Determine the (X, Y) coordinate at the center of the cell enclosing the given text.  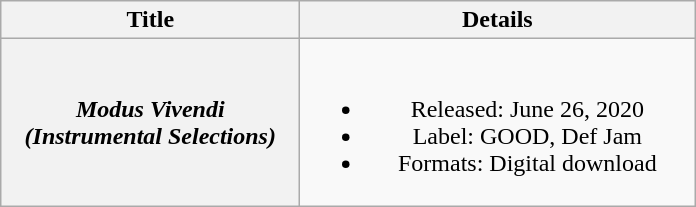
Title (150, 20)
Released: June 26, 2020Label: GOOD, Def JamFormats: Digital download (498, 122)
Details (498, 20)
Modus Vivendi (Instrumental Selections) (150, 122)
